Capture the cell that displays the provided text and extract its [x, y] central coordinate. 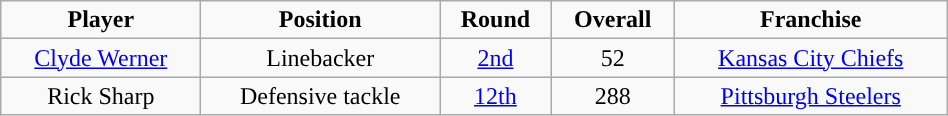
Player [101, 20]
Clyde Werner [101, 58]
Position [320, 20]
Kansas City Chiefs [810, 58]
12th [496, 96]
52 [612, 58]
Overall [612, 20]
Rick Sharp [101, 96]
Pittsburgh Steelers [810, 96]
Franchise [810, 20]
Linebacker [320, 58]
288 [612, 96]
2nd [496, 58]
Round [496, 20]
Defensive tackle [320, 96]
